Locate the cell with the specified text and output its (X, Y) center coordinate. 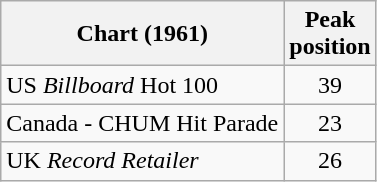
26 (330, 161)
39 (330, 85)
US Billboard Hot 100 (142, 85)
Peakposition (330, 34)
23 (330, 123)
Chart (1961) (142, 34)
UK Record Retailer (142, 161)
Canada - CHUM Hit Parade (142, 123)
